Return the (X, Y) coordinate for the center point of the cell that contains the specified text.  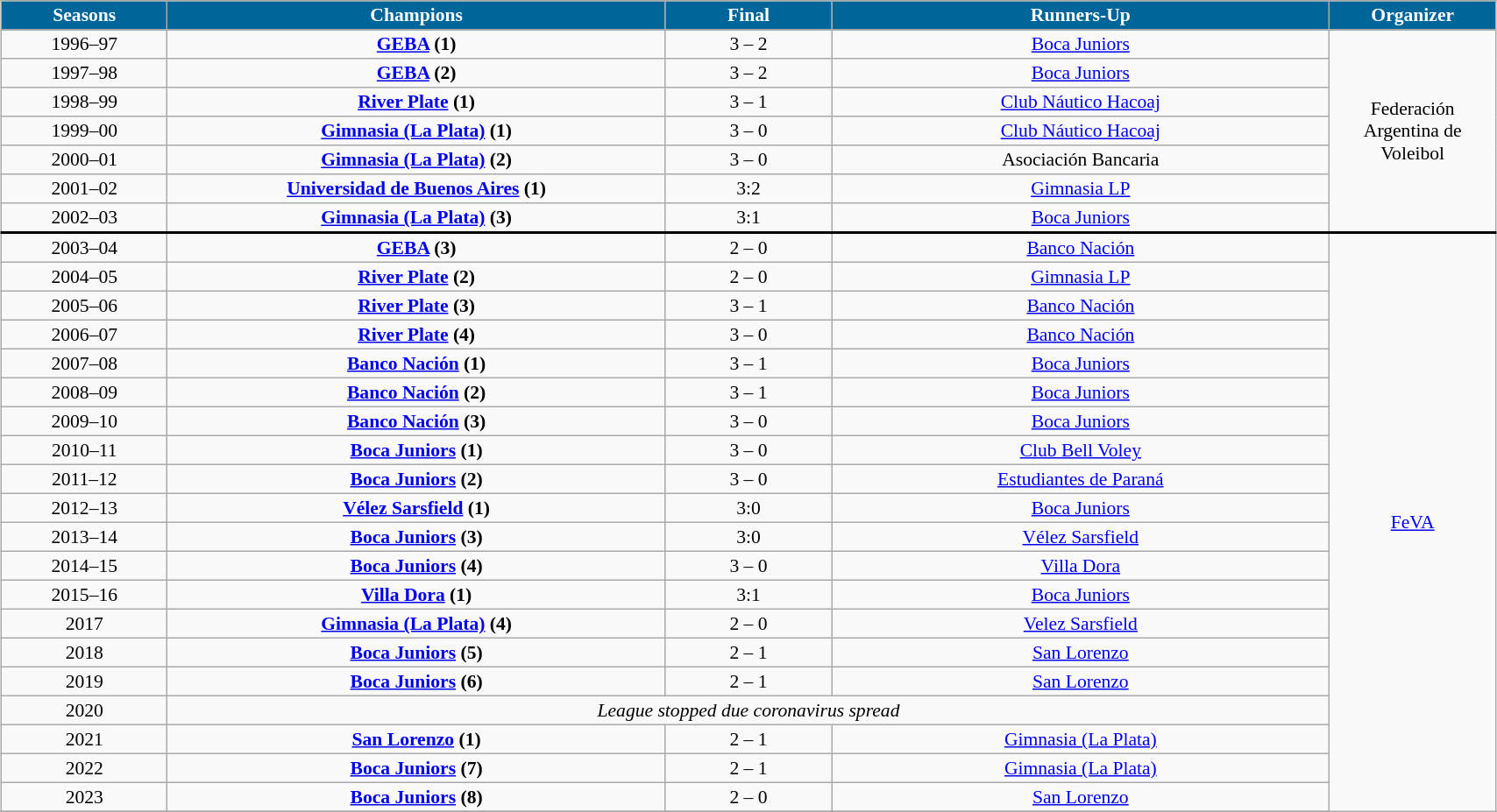
Runners-Up (1081, 16)
Seasons (84, 16)
River Plate (3) (416, 305)
1999–00 (84, 131)
Banco Nación (1) (416, 363)
2001–02 (84, 189)
League stopped due coronavirus spread (748, 710)
Asociación Bancaria (1081, 159)
GEBA (3) (416, 248)
Federación Argentina de Voleibol (1413, 131)
2018 (84, 652)
2007–08 (84, 363)
Boca Juniors (4) (416, 566)
2014–15 (84, 566)
2002–03 (84, 218)
2013–14 (84, 536)
Vélez Sarsfield (1081, 536)
2009–10 (84, 420)
Club Bell Voley (1081, 450)
Boca Juniors (8) (416, 797)
2017 (84, 624)
2008–09 (84, 392)
River Plate (4) (416, 335)
2010–11 (84, 450)
2021 (84, 739)
Velez Sarsfield (1081, 624)
GEBA (2) (416, 74)
2022 (84, 767)
2005–06 (84, 305)
Estudiantes de Paraná (1081, 478)
3:2 (748, 189)
Villa Dora (1) (416, 594)
Banco Nación (2) (416, 392)
Banco Nación (3) (416, 420)
Vélez Sarsfield (1) (416, 508)
2023 (84, 797)
2004–05 (84, 277)
2006–07 (84, 335)
Boca Juniors (1) (416, 450)
Gimnasia (La Plata) (4) (416, 624)
1996–97 (84, 44)
Gimnasia (La Plata) (1) (416, 131)
Villa Dora (1081, 566)
Universidad de Buenos Aires (1) (416, 189)
Boca Juniors (6) (416, 681)
Champions (416, 16)
2020 (84, 710)
River Plate (1) (416, 102)
Final (748, 16)
Organizer (1413, 16)
River Plate (2) (416, 277)
GEBA (1) (416, 44)
Gimnasia (La Plata) (2) (416, 159)
Boca Juniors (5) (416, 652)
FeVA (1413, 522)
Boca Juniors (2) (416, 478)
1998–99 (84, 102)
2011–12 (84, 478)
Gimnasia (La Plata) (3) (416, 218)
1997–98 (84, 74)
2000–01 (84, 159)
San Lorenzo (1) (416, 739)
2012–13 (84, 508)
2019 (84, 681)
Boca Juniors (3) (416, 536)
2003–04 (84, 248)
Boca Juniors (7) (416, 767)
2015–16 (84, 594)
